Return the (X, Y) coordinate for the center point of the cell that contains the specified text.  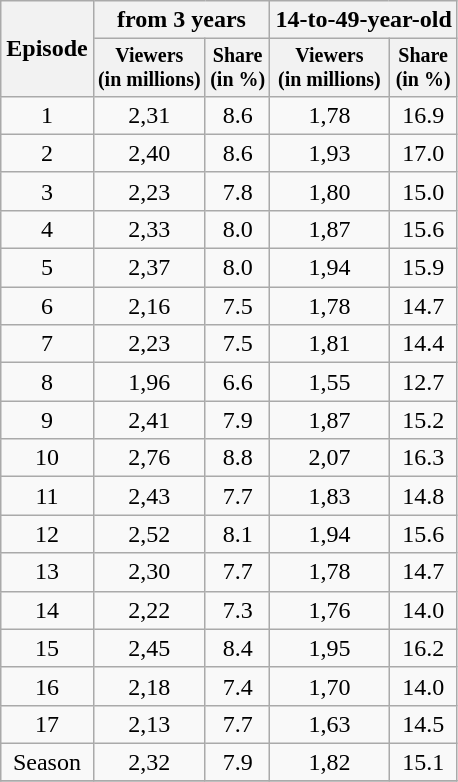
5 (47, 268)
1,63 (330, 724)
2,76 (149, 458)
14-to-49-year-old (364, 20)
2,43 (149, 496)
2,33 (149, 229)
1,55 (330, 382)
16.9 (423, 115)
15.2 (423, 420)
14.4 (423, 344)
1,96 (149, 382)
2,41 (149, 420)
8.4 (237, 648)
2,37 (149, 268)
2,45 (149, 648)
1,93 (330, 153)
8.1 (237, 534)
8.8 (237, 458)
16.2 (423, 648)
Episode (47, 49)
15.0 (423, 191)
1,83 (330, 496)
1,81 (330, 344)
2 (47, 153)
15.9 (423, 268)
11 (47, 496)
10 (47, 458)
2,31 (149, 115)
14 (47, 610)
7.8 (237, 191)
2,52 (149, 534)
14.5 (423, 724)
7.3 (237, 610)
1,80 (330, 191)
2,13 (149, 724)
2,40 (149, 153)
from 3 years (182, 20)
8 (47, 382)
12.7 (423, 382)
12 (47, 534)
3 (47, 191)
2,32 (149, 762)
1,70 (330, 686)
2,22 (149, 610)
15 (47, 648)
1,82 (330, 762)
1,95 (330, 648)
6.6 (237, 382)
2,18 (149, 686)
4 (47, 229)
7.4 (237, 686)
2,30 (149, 572)
16.3 (423, 458)
16 (47, 686)
17 (47, 724)
15.1 (423, 762)
1,76 (330, 610)
17.0 (423, 153)
9 (47, 420)
2,16 (149, 306)
1 (47, 115)
Season (47, 762)
2,07 (330, 458)
7 (47, 344)
6 (47, 306)
13 (47, 572)
14.8 (423, 496)
